Determine the (x, y) coordinate at the center of the cell enclosing the given text.  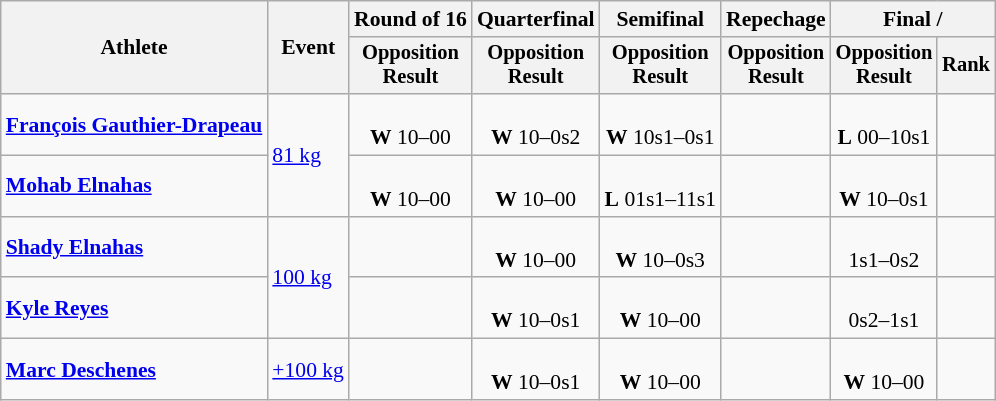
Quarterfinal (536, 19)
Athlete (134, 48)
Semifinal (661, 19)
W 10s1–0s1 (661, 124)
0s2–1s1 (884, 308)
Marc Deschenes (134, 370)
100 kg (308, 278)
+100 kg (308, 370)
W 10–0s3 (661, 248)
81 kg (308, 155)
Kyle Reyes (134, 308)
François Gauthier-Drapeau (134, 124)
1s1–0s2 (884, 248)
Rank (966, 66)
Round of 16 (410, 19)
L 01s1–11s1 (661, 186)
Shady Elnahas (134, 248)
Mohab Elnahas (134, 186)
Repechage (776, 19)
Final / (913, 19)
L 00–10s1 (884, 124)
W 10–0s2 (536, 124)
Event (308, 48)
